Identify which cell holds the provided text, then report its [x, y] central coordinate. 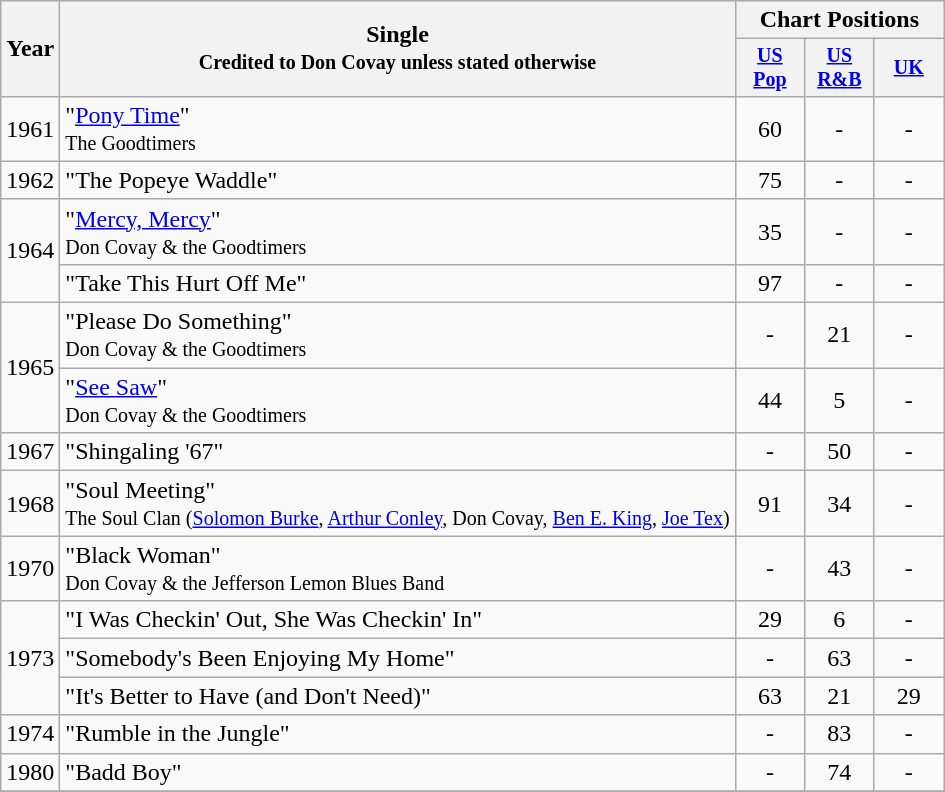
1968 [30, 504]
USR&B [840, 68]
1967 [30, 452]
35 [770, 232]
83 [840, 734]
Chart Positions [839, 20]
"It's Better to Have (and Don't Need)" [398, 696]
US Pop [770, 68]
60 [770, 128]
"The Popeye Waddle" [398, 180]
1962 [30, 180]
1964 [30, 250]
"I Was Checkin' Out, She Was Checkin' In" [398, 620]
UK [908, 68]
"Black Woman"Don Covay & the Jefferson Lemon Blues Band [398, 568]
"Shingaling '67" [398, 452]
34 [840, 504]
44 [770, 400]
43 [840, 568]
"Pony Time"The Goodtimers [398, 128]
1965 [30, 368]
1974 [30, 734]
1980 [30, 772]
"Badd Boy" [398, 772]
"Rumble in the Jungle" [398, 734]
97 [770, 283]
"Take This Hurt Off Me" [398, 283]
Year [30, 49]
"See Saw"Don Covay & the Goodtimers [398, 400]
"Please Do Something"Don Covay & the Goodtimers [398, 336]
"Soul Meeting"The Soul Clan (Solomon Burke, Arthur Conley, Don Covay, Ben E. King, Joe Tex) [398, 504]
1961 [30, 128]
"Somebody's Been Enjoying My Home" [398, 658]
75 [770, 180]
1973 [30, 658]
91 [770, 504]
1970 [30, 568]
6 [840, 620]
74 [840, 772]
"Mercy, Mercy"Don Covay & the Goodtimers [398, 232]
5 [840, 400]
50 [840, 452]
SingleCredited to Don Covay unless stated otherwise [398, 49]
